Return [X, Y] of the center of cell containing provided text 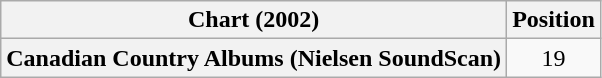
Chart (2002) [254, 20]
19 [554, 58]
Position [554, 20]
Canadian Country Albums (Nielsen SoundScan) [254, 58]
